Detect which cell encompasses the target text, then output its [x, y] center coordinate. 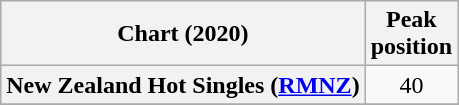
40 [411, 85]
New Zealand Hot Singles (RMNZ) [183, 85]
Peakposition [411, 34]
Chart (2020) [183, 34]
